Extract the (x, y) coordinate from the center of the cell holding the provided text.  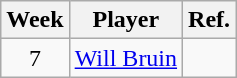
Week (35, 20)
Ref. (210, 20)
Will Bruin (126, 58)
Player (126, 20)
7 (35, 58)
